Capture the cell that displays the provided text and extract its [X, Y] central coordinate. 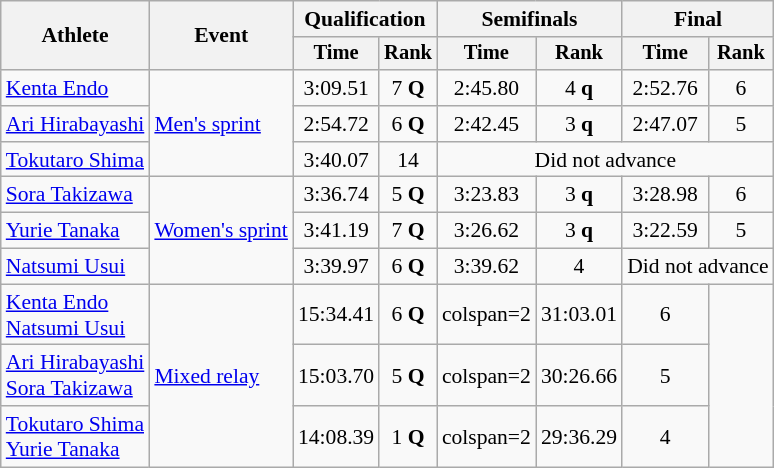
2:52.76 [665, 88]
14:08.39 [336, 436]
3:22.59 [665, 231]
29:36.29 [579, 436]
3:28.98 [665, 195]
Yurie Tanaka [76, 231]
Athlete [76, 36]
14 [408, 160]
Mixed relay [221, 376]
3:40.07 [336, 160]
31:03.01 [579, 314]
Final [698, 19]
Event [221, 36]
30:26.66 [579, 376]
Sora Takizawa [76, 195]
Tokutaro Shima [76, 160]
Tokutaro ShimaYurie Tanaka [76, 436]
3:23.83 [486, 195]
2:54.72 [336, 124]
Ari HirabayashiSora Takizawa [76, 376]
Kenta EndoNatsumi Usui [76, 314]
Semifinals [530, 19]
2:45.80 [486, 88]
15:03.70 [336, 376]
3:41.19 [336, 231]
Natsumi Usui [76, 267]
Qualification [365, 19]
Kenta Endo [76, 88]
4 q [579, 88]
2:42.45 [486, 124]
3:09.51 [336, 88]
3:39.62 [486, 267]
Ari Hirabayashi [76, 124]
Women's sprint [221, 230]
1 Q [408, 436]
3:36.74 [336, 195]
Men's sprint [221, 124]
3:39.97 [336, 267]
3:26.62 [486, 231]
2:47.07 [665, 124]
15:34.41 [336, 314]
